Capture the cell that displays the provided text and extract its [x, y] central coordinate. 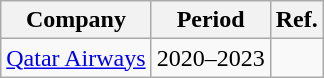
Period [210, 20]
Company [76, 20]
2020–2023 [210, 58]
Ref. [296, 20]
Qatar Airways [76, 58]
